Return the (X, Y) coordinate for the center point of the cell that contains the specified text.  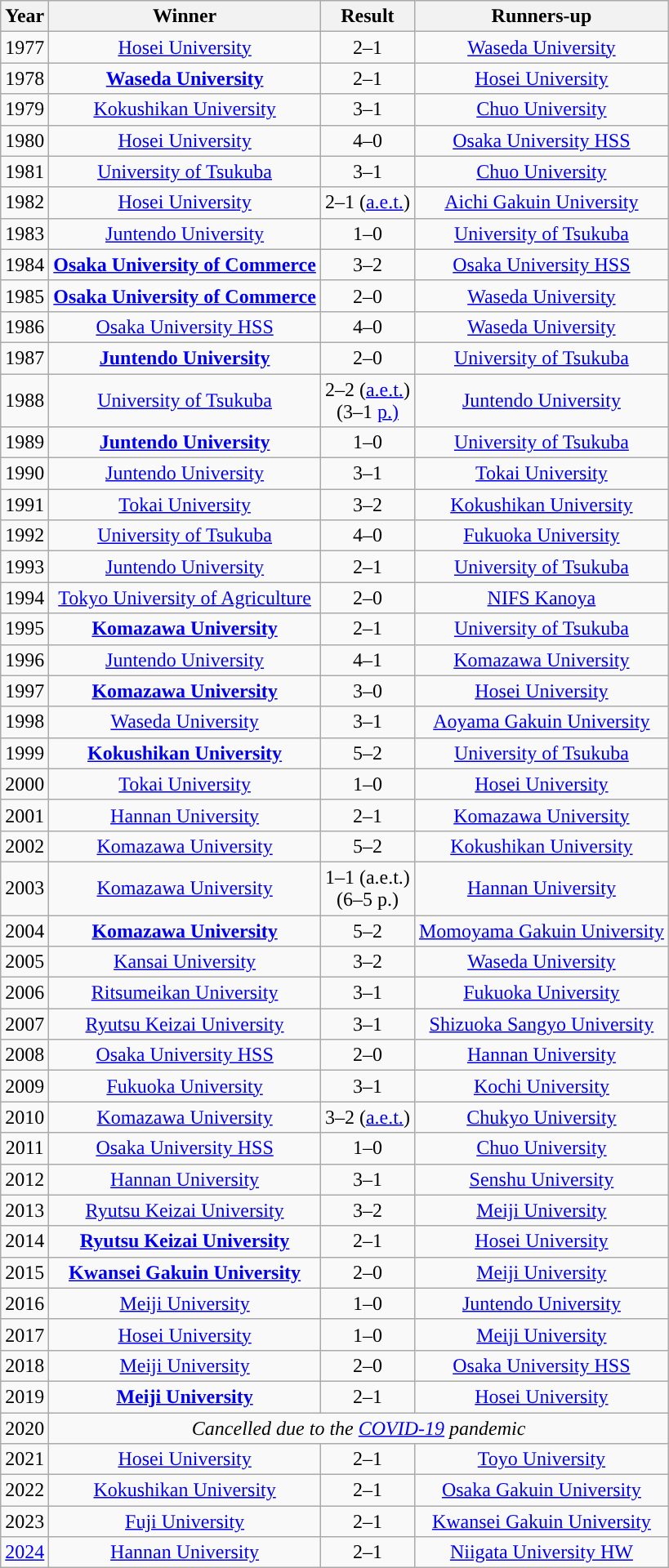
Toyo University (541, 1459)
Kochi University (541, 1086)
Momoyama Gakuin University (541, 930)
1996 (25, 660)
2004 (25, 930)
2007 (25, 1024)
1983 (25, 234)
Kansai University (185, 962)
1985 (25, 296)
1988 (25, 400)
Fuji University (185, 1521)
Cancelled due to the COVID-19 pandemic (359, 1428)
1982 (25, 203)
2014 (25, 1241)
Year (25, 16)
2003 (25, 889)
NIFS Kanoya (541, 598)
2000 (25, 784)
Chukyo University (541, 1117)
2006 (25, 993)
1993 (25, 567)
2008 (25, 1055)
2021 (25, 1459)
1990 (25, 474)
2020 (25, 1428)
2022 (25, 1490)
2011 (25, 1148)
1998 (25, 722)
1987 (25, 358)
Aichi Gakuin University (541, 203)
1–1 (a.e.t.)(6–5 p.) (368, 889)
1978 (25, 78)
1995 (25, 629)
Aoyama Gakuin University (541, 722)
Niigata University HW (541, 1552)
Runners-up (541, 16)
2001 (25, 815)
1981 (25, 171)
2005 (25, 962)
1999 (25, 753)
1997 (25, 691)
1977 (25, 47)
2019 (25, 1396)
2024 (25, 1552)
3–0 (368, 691)
1984 (25, 265)
Osaka Gakuin University (541, 1490)
1980 (25, 140)
2–2 (a.e.t.)(3–1 p.) (368, 400)
1992 (25, 536)
Result (368, 16)
1994 (25, 598)
4–1 (368, 660)
1989 (25, 443)
1991 (25, 505)
Tokyo University of Agriculture (185, 598)
2009 (25, 1086)
Ritsumeikan University (185, 993)
2010 (25, 1117)
2017 (25, 1334)
2–1 (a.e.t.) (368, 203)
2012 (25, 1179)
2002 (25, 846)
Senshu University (541, 1179)
1986 (25, 327)
Winner (185, 16)
1979 (25, 109)
2016 (25, 1303)
2018 (25, 1365)
3–2 (a.e.t.) (368, 1117)
2013 (25, 1210)
Shizuoka Sangyo University (541, 1024)
2015 (25, 1272)
2023 (25, 1521)
